Detect which cell encompasses the target text, then output its (x, y) center coordinate. 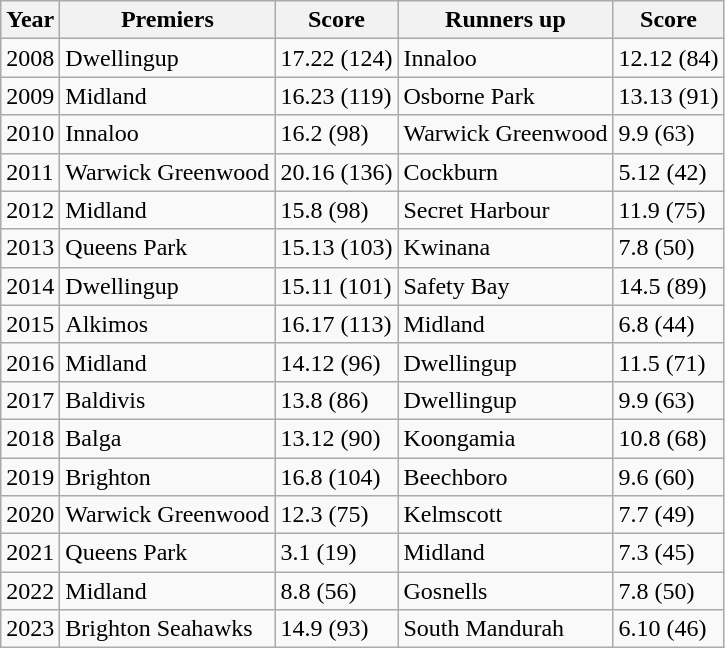
South Mandurah (506, 629)
Year (30, 20)
Safety Bay (506, 286)
9.6 (60) (668, 477)
11.9 (75) (668, 210)
Gosnells (506, 591)
15.11 (101) (336, 286)
2023 (30, 629)
12.3 (75) (336, 515)
2016 (30, 362)
Kwinana (506, 248)
14.12 (96) (336, 362)
Brighton (168, 477)
7.3 (45) (668, 553)
2014 (30, 286)
15.8 (98) (336, 210)
2018 (30, 438)
13.8 (86) (336, 400)
6.10 (46) (668, 629)
13.13 (91) (668, 96)
2011 (30, 172)
2019 (30, 477)
2010 (30, 134)
2013 (30, 248)
2021 (30, 553)
20.16 (136) (336, 172)
15.13 (103) (336, 248)
2015 (30, 324)
12.12 (84) (668, 58)
13.12 (90) (336, 438)
Runners up (506, 20)
Alkimos (168, 324)
Balga (168, 438)
Kelmscott (506, 515)
14.5 (89) (668, 286)
14.9 (93) (336, 629)
Baldivis (168, 400)
2020 (30, 515)
2009 (30, 96)
16.2 (98) (336, 134)
11.5 (71) (668, 362)
Premiers (168, 20)
16.8 (104) (336, 477)
Koongamia (506, 438)
17.22 (124) (336, 58)
3.1 (19) (336, 553)
2008 (30, 58)
2012 (30, 210)
8.8 (56) (336, 591)
5.12 (42) (668, 172)
16.17 (113) (336, 324)
Brighton Seahawks (168, 629)
Beechboro (506, 477)
7.7 (49) (668, 515)
Secret Harbour (506, 210)
2017 (30, 400)
Osborne Park (506, 96)
6.8 (44) (668, 324)
Cockburn (506, 172)
2022 (30, 591)
10.8 (68) (668, 438)
16.23 (119) (336, 96)
